For the text-containing cell, return its midpoint in [x, y] coordinate format. 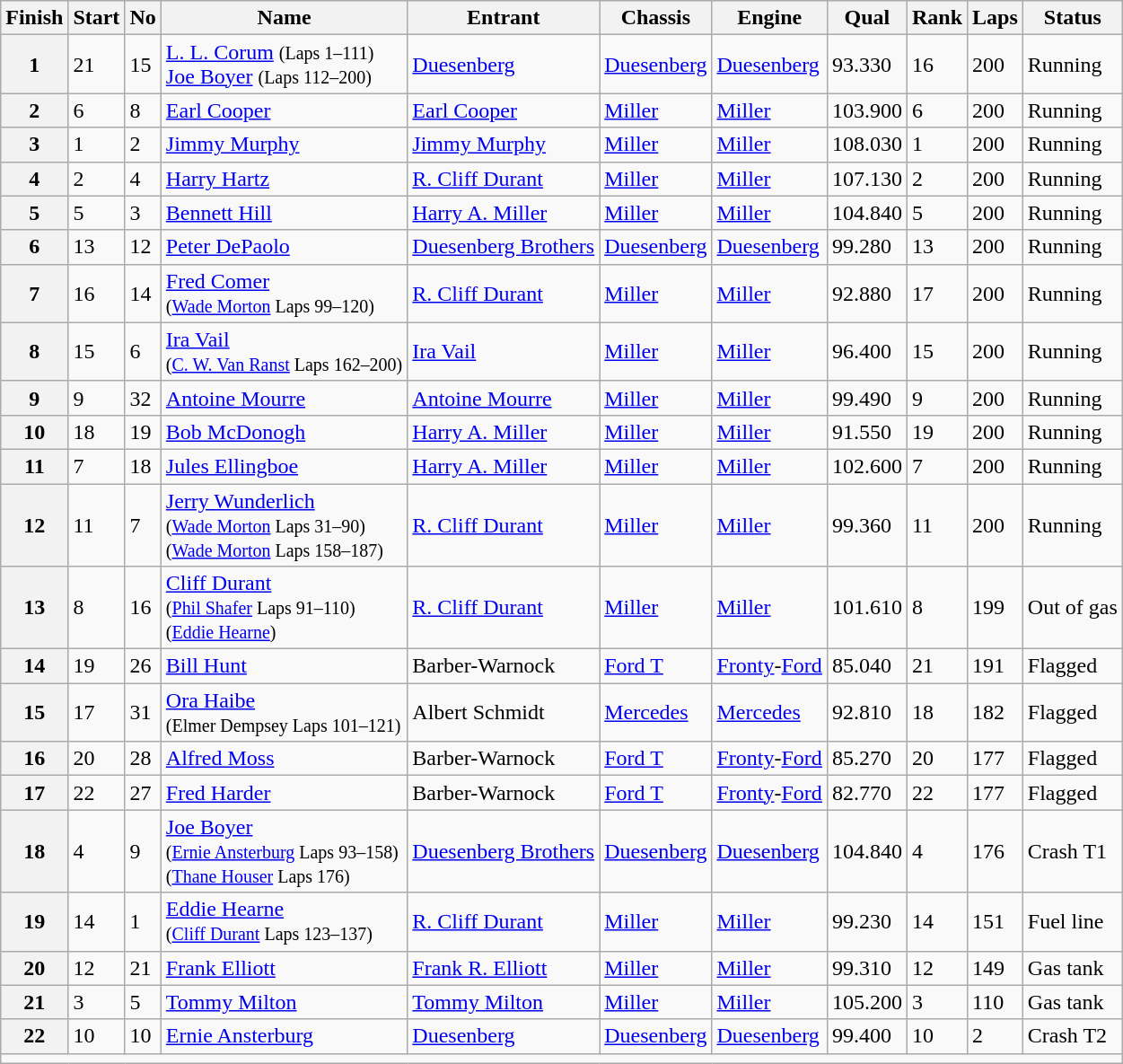
Start [97, 18]
Engine [769, 18]
99.230 [867, 921]
Status [1072, 18]
L. L. Corum (Laps 1–111) Joe Boyer (Laps 112–200) [284, 65]
Ira Vail [504, 352]
Ora Haibe(Elmer Dempsey Laps 101–121) [284, 713]
99.400 [867, 1036]
Qual [867, 18]
32 [143, 398]
182 [996, 713]
101.610 [867, 608]
Joe Boyer(Ernie Ansterburg Laps 93–158)(Thane Houser Laps 176) [284, 851]
Finish [34, 18]
Eddie Hearne(Cliff Durant Laps 123–137) [284, 921]
26 [143, 666]
Peter DePaolo [284, 247]
Harry Hartz [284, 179]
Albert Schmidt [504, 713]
151 [996, 921]
Frank Elliott [284, 968]
Jules Ellingboe [284, 466]
105.200 [867, 1002]
99.490 [867, 398]
Rank [937, 18]
107.130 [867, 179]
99.280 [867, 247]
91.550 [867, 432]
Bennett Hill [284, 213]
Out of gas [1072, 608]
Alfred Moss [284, 759]
176 [996, 851]
93.330 [867, 65]
85.040 [867, 666]
Crash T2 [1072, 1036]
No [143, 18]
85.270 [867, 759]
Jerry Wunderlich(Wade Morton Laps 31–90)(Wade Morton Laps 158–187) [284, 524]
Frank R. Elliott [504, 968]
191 [996, 666]
Laps [996, 18]
92.880 [867, 293]
Bob McDonogh [284, 432]
103.900 [867, 110]
Name [284, 18]
199 [996, 608]
99.360 [867, 524]
Fred Harder [284, 793]
92.810 [867, 713]
149 [996, 968]
27 [143, 793]
31 [143, 713]
82.770 [867, 793]
Crash T1 [1072, 851]
Chassis [655, 18]
Ernie Ansterburg [284, 1036]
Fred Comer (Wade Morton Laps 99–120) [284, 293]
96.400 [867, 352]
99.310 [867, 968]
102.600 [867, 466]
28 [143, 759]
Cliff Durant(Phil Shafer Laps 91–110)(Eddie Hearne) [284, 608]
Entrant [504, 18]
110 [996, 1002]
Fuel line [1072, 921]
108.030 [867, 145]
Ira Vail(C. W. Van Ranst Laps 162–200) [284, 352]
Bill Hunt [284, 666]
